Return the [X, Y] coordinate for the center point of the cell that contains the specified text.  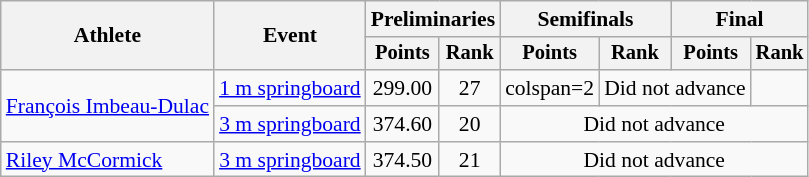
1 m springboard [290, 88]
20 [470, 124]
François Imbeau-Dulac [108, 106]
3 m springboard [290, 124]
colspan=2 [550, 88]
299.00 [403, 88]
Event [290, 36]
Semifinals [586, 19]
Athlete [108, 36]
Final [740, 19]
27 [470, 88]
374.60 [403, 124]
Preliminaries [433, 19]
